Output the (X, Y) coordinate of the center of the cell containing the given text.  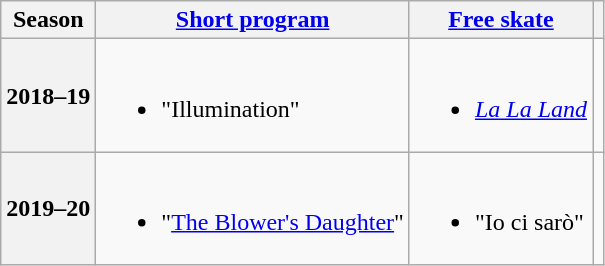
"Io ci sarò" (500, 208)
"The Blower's Daughter" (253, 208)
2018–19 (48, 96)
"Illumination" (253, 96)
La La Land (500, 96)
Short program (253, 20)
Season (48, 20)
2019–20 (48, 208)
Free skate (500, 20)
